Pinpoint the cell where the given text exists, returning its (x, y) midpoint coordinate. 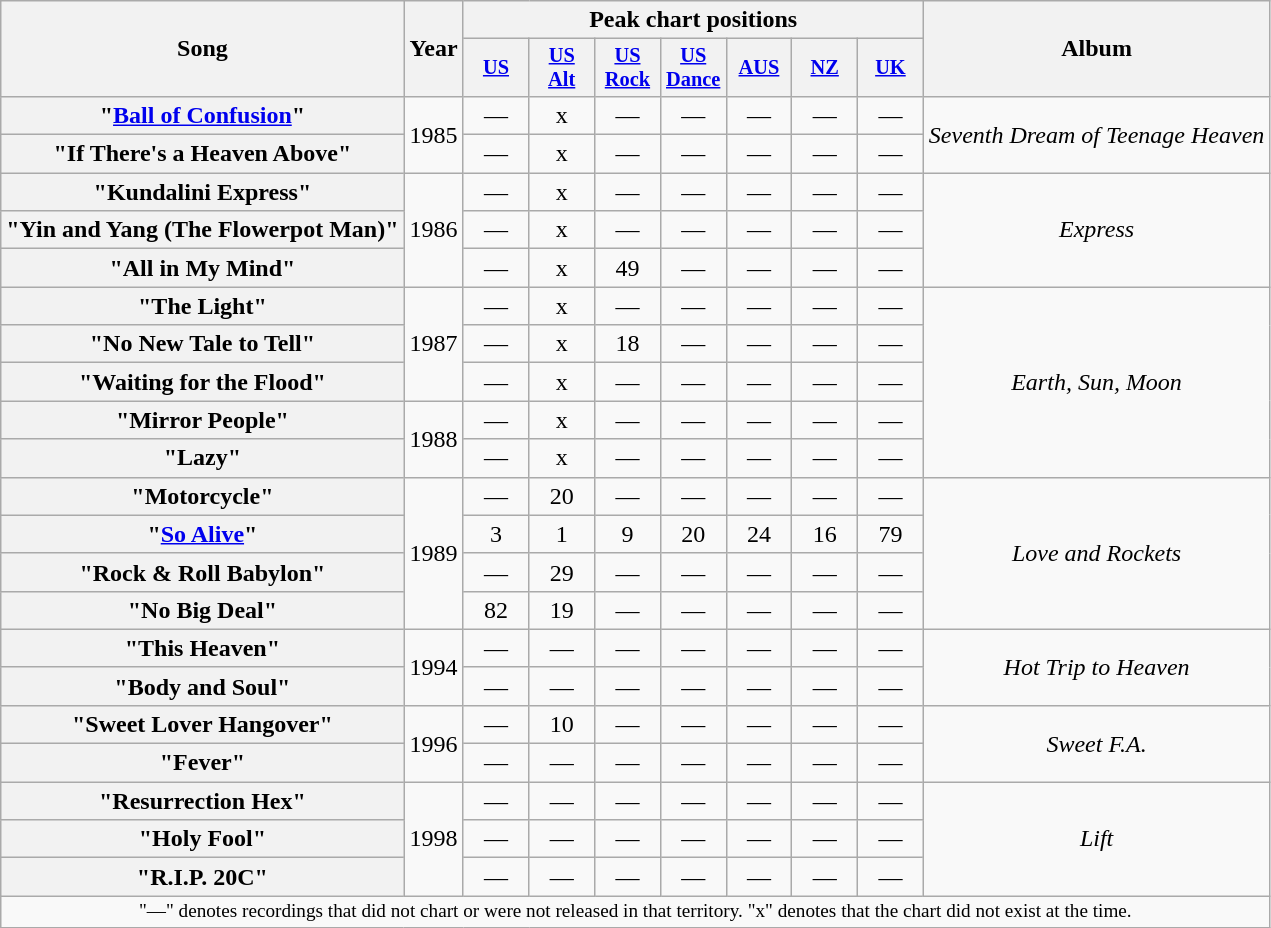
10 (562, 724)
24 (759, 534)
1 (562, 534)
29 (562, 572)
79 (891, 534)
Song (202, 49)
"All in My Mind" (202, 268)
49 (628, 268)
1996 (434, 743)
"R.I.P. 20C" (202, 877)
16 (825, 534)
UK (891, 68)
82 (496, 610)
Lift (1096, 839)
9 (628, 534)
Year (434, 49)
"Kundalini Express" (202, 192)
1986 (434, 230)
Seventh Dream of Teenage Heaven (1096, 134)
1989 (434, 553)
NZ (825, 68)
Peak chart positions (693, 20)
"Ball of Confusion" (202, 115)
"If There's a Heaven Above" (202, 154)
"Waiting for the Flood" (202, 382)
US (496, 68)
"Motorcycle" (202, 496)
Sweet F.A. (1096, 743)
"—" denotes recordings that did not chart or were not released in that territory. "x" denotes that the chart did not exist at the time. (636, 912)
"Yin and Yang (The Flowerpot Man)" (202, 230)
Express (1096, 230)
Album (1096, 49)
Love and Rockets (1096, 553)
"Rock & Roll Babylon" (202, 572)
"Body and Soul" (202, 686)
1988 (434, 439)
USDance (693, 68)
3 (496, 534)
"Resurrection Hex" (202, 801)
1987 (434, 344)
1985 (434, 134)
"This Heaven" (202, 648)
"Lazy" (202, 458)
"Fever" (202, 763)
"The Light" (202, 306)
"Holy Fool" (202, 839)
1998 (434, 839)
18 (628, 344)
"Sweet Lover Hangover" (202, 724)
19 (562, 610)
USAlt (562, 68)
"No New Tale to Tell" (202, 344)
"Mirror People" (202, 420)
AUS (759, 68)
Earth, Sun, Moon (1096, 382)
"No Big Deal" (202, 610)
"So Alive" (202, 534)
Hot Trip to Heaven (1096, 667)
USRock (628, 68)
1994 (434, 667)
